Output the [x, y] coordinate of the center of the cell containing the given text.  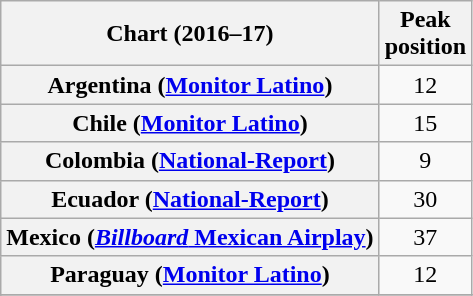
Argentina (Monitor Latino) [190, 85]
9 [425, 161]
Ecuador (National-Report) [190, 199]
Chart (2016–17) [190, 34]
Colombia (National-Report) [190, 161]
30 [425, 199]
Peak position [425, 34]
37 [425, 237]
Chile (Monitor Latino) [190, 123]
15 [425, 123]
Paraguay (Monitor Latino) [190, 275]
Mexico (Billboard Mexican Airplay) [190, 237]
